Extract the [X, Y] coordinate from the center of the cell holding the provided text.  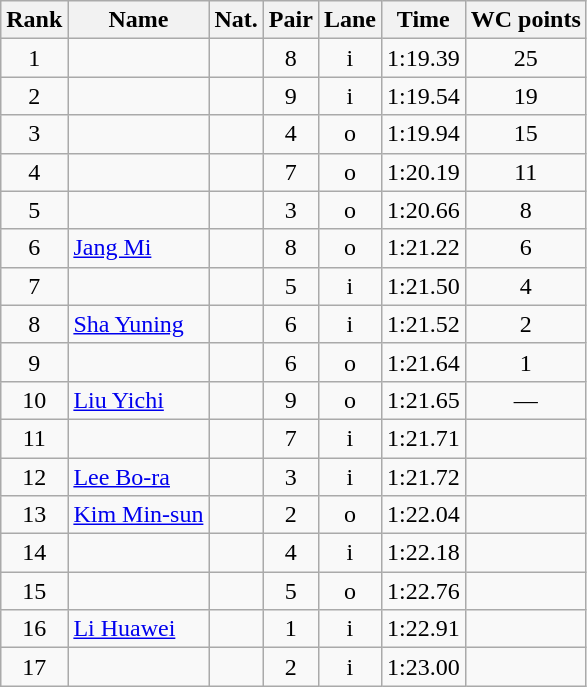
1:19.39 [423, 58]
Sha Yuning [138, 324]
1:23.00 [423, 667]
1:19.94 [423, 134]
1:22.91 [423, 629]
17 [34, 667]
Rank [34, 20]
1:21.52 [423, 324]
25 [526, 58]
Lee Bo-ra [138, 477]
1:21.72 [423, 477]
Lane [350, 20]
1:21.71 [423, 438]
WC points [526, 20]
Liu Yichi [138, 400]
1:22.76 [423, 591]
1:21.64 [423, 362]
14 [34, 553]
1:21.50 [423, 286]
1:21.22 [423, 248]
1:22.04 [423, 515]
Jang Mi [138, 248]
13 [34, 515]
1:21.65 [423, 400]
12 [34, 477]
Name [138, 20]
19 [526, 96]
1:19.54 [423, 96]
1:20.19 [423, 172]
Li Huawei [138, 629]
Time [423, 20]
10 [34, 400]
— [526, 400]
16 [34, 629]
1:22.18 [423, 553]
1:20.66 [423, 210]
Kim Min-sun [138, 515]
Pair [290, 20]
Nat. [236, 20]
